Identify which cell holds the provided text, then report its (X, Y) central coordinate. 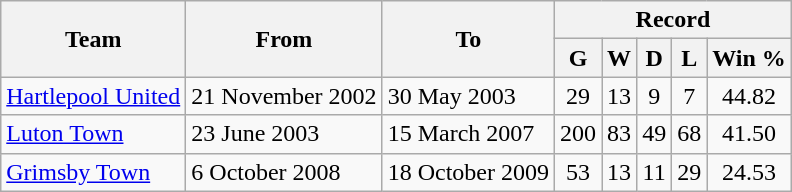
Team (94, 39)
7 (690, 96)
L (690, 58)
49 (654, 134)
200 (578, 134)
30 May 2003 (468, 96)
15 March 2007 (468, 134)
41.50 (750, 134)
Win % (750, 58)
9 (654, 96)
G (578, 58)
Grimsby Town (94, 172)
W (620, 58)
Luton Town (94, 134)
11 (654, 172)
24.53 (750, 172)
68 (690, 134)
To (468, 39)
83 (620, 134)
23 June 2003 (284, 134)
21 November 2002 (284, 96)
D (654, 58)
From (284, 39)
6 October 2008 (284, 172)
44.82 (750, 96)
Hartlepool United (94, 96)
18 October 2009 (468, 172)
Record (672, 20)
53 (578, 172)
